For the text-containing cell, return its midpoint in [x, y] coordinate format. 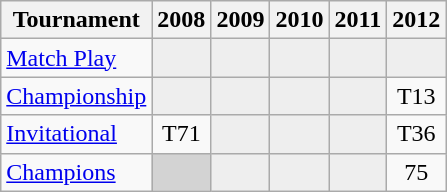
2011 [358, 20]
Tournament [76, 20]
2012 [416, 20]
T13 [416, 96]
2008 [182, 20]
75 [416, 172]
T71 [182, 134]
T36 [416, 134]
2010 [300, 20]
Match Play [76, 58]
Invitational [76, 134]
Championship [76, 96]
Champions [76, 172]
2009 [240, 20]
